Scan for the cell matching the given text and deliver its (X, Y) coordinate at center. 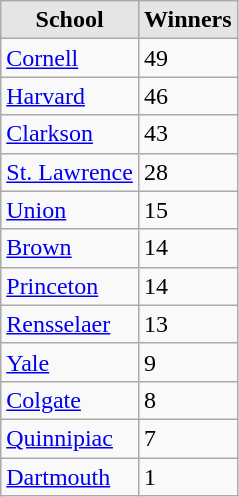
Yale (70, 362)
Winners (188, 20)
Union (70, 210)
46 (188, 96)
8 (188, 400)
Rensselaer (70, 324)
1 (188, 477)
Clarkson (70, 134)
28 (188, 172)
Cornell (70, 58)
Dartmouth (70, 477)
49 (188, 58)
43 (188, 134)
School (70, 20)
Brown (70, 248)
St. Lawrence (70, 172)
Harvard (70, 96)
Colgate (70, 400)
15 (188, 210)
Quinnipiac (70, 438)
7 (188, 438)
9 (188, 362)
Princeton (70, 286)
13 (188, 324)
